Scan for the cell matching the given text and deliver its [X, Y] coordinate at center. 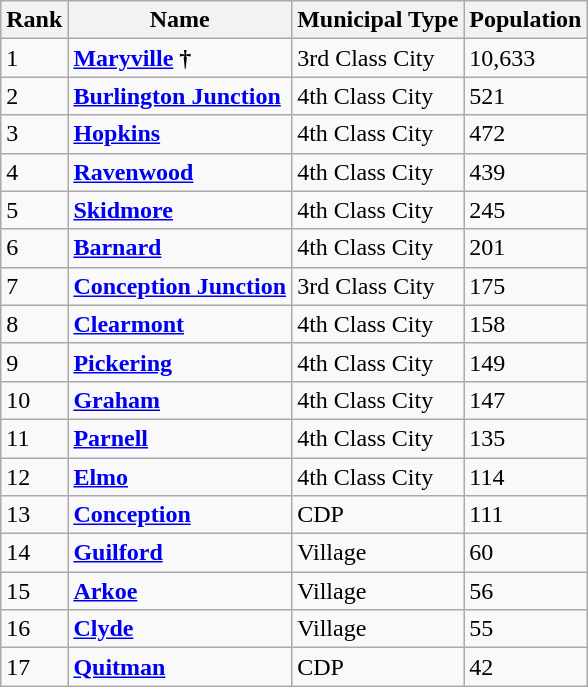
Parnell [180, 438]
10,633 [526, 58]
Barnard [180, 248]
42 [526, 667]
114 [526, 477]
Population [526, 20]
Elmo [180, 477]
11 [34, 438]
55 [526, 629]
1 [34, 58]
14 [34, 553]
158 [526, 324]
16 [34, 629]
Rank [34, 20]
Ravenwood [180, 172]
13 [34, 515]
7 [34, 286]
15 [34, 591]
439 [526, 172]
Guilford [180, 553]
4 [34, 172]
Conception [180, 515]
8 [34, 324]
2 [34, 96]
Arkoe [180, 591]
17 [34, 667]
60 [526, 553]
Burlington Junction [180, 96]
Quitman [180, 667]
111 [526, 515]
5 [34, 210]
Clearmont [180, 324]
147 [526, 400]
12 [34, 477]
245 [526, 210]
Hopkins [180, 134]
521 [526, 96]
Conception Junction [180, 286]
Pickering [180, 362]
3 [34, 134]
149 [526, 362]
Municipal Type [378, 20]
6 [34, 248]
56 [526, 591]
472 [526, 134]
10 [34, 400]
Skidmore [180, 210]
Maryville † [180, 58]
135 [526, 438]
201 [526, 248]
175 [526, 286]
Clyde [180, 629]
Graham [180, 400]
Name [180, 20]
9 [34, 362]
